From the cell containing the given text, extract its center point as [x, y] coordinate. 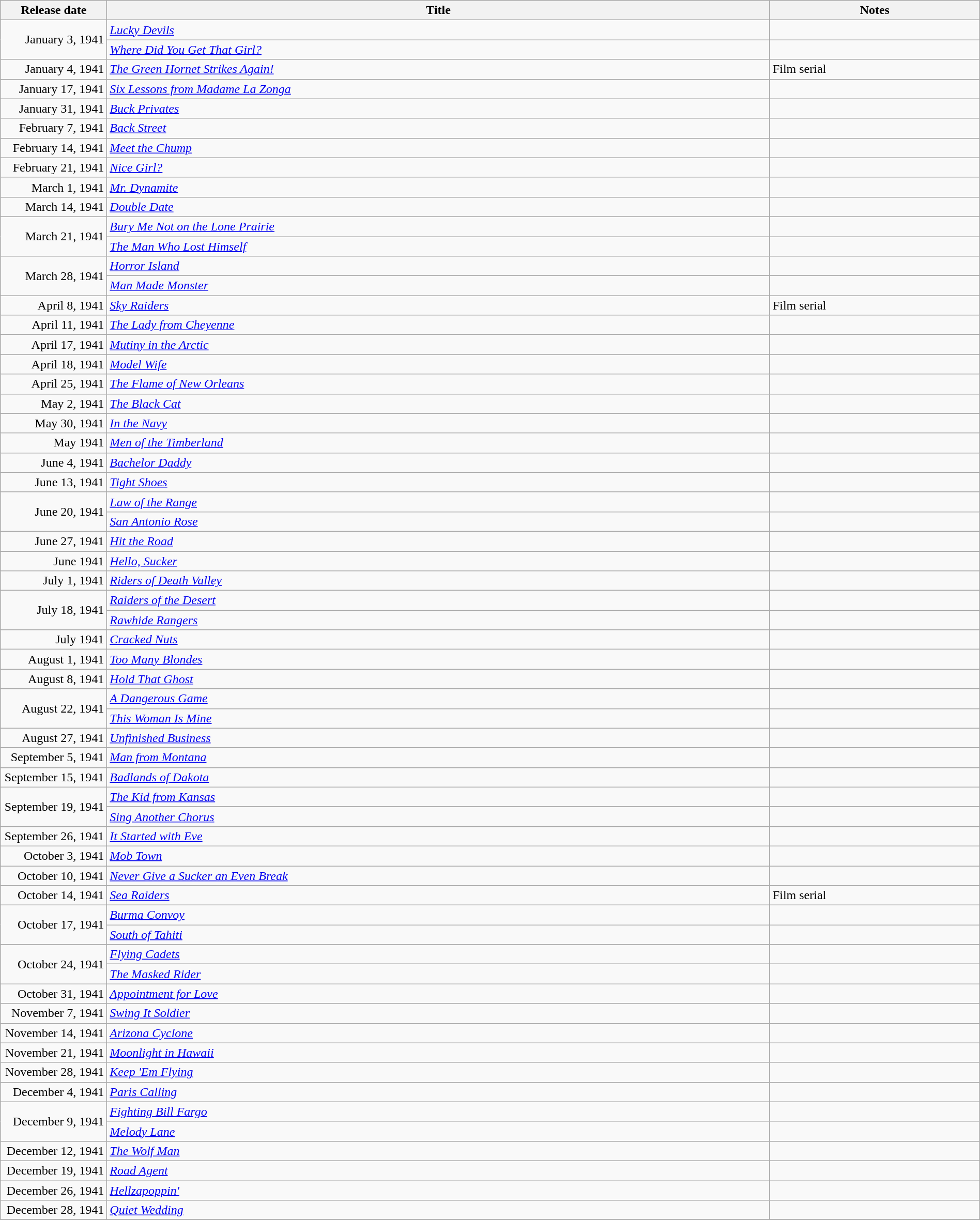
Bachelor Daddy [438, 462]
Too Many Blondes [438, 659]
Six Lessons from Madame La Zonga [438, 89]
This Woman Is Mine [438, 718]
Notes [875, 10]
Lucky Devils [438, 30]
July 1, 1941 [54, 581]
July 18, 1941 [54, 610]
January 3, 1941 [54, 40]
May 30, 1941 [54, 423]
The Green Hornet Strikes Again! [438, 69]
Unfinished Business [438, 738]
April 17, 1941 [54, 345]
Horror Island [438, 266]
October 31, 1941 [54, 994]
Back Street [438, 128]
April 18, 1941 [54, 364]
The Flame of New Orleans [438, 384]
Mr. Dynamite [438, 187]
Mutiny in the Arctic [438, 345]
September 15, 1941 [54, 777]
December 26, 1941 [54, 1190]
August 8, 1941 [54, 679]
Riders of Death Valley [438, 581]
Road Agent [438, 1170]
November 7, 1941 [54, 1013]
Moonlight in Hawaii [438, 1053]
The Lady from Cheyenne [438, 325]
Man Made Monster [438, 286]
September 19, 1941 [54, 807]
March 21, 1941 [54, 236]
May 2, 1941 [54, 404]
November 21, 1941 [54, 1053]
October 3, 1941 [54, 856]
March 1, 1941 [54, 187]
Appointment for Love [438, 994]
Nice Girl? [438, 167]
Double Date [438, 207]
December 12, 1941 [54, 1151]
A Dangerous Game [438, 699]
Paris Calling [438, 1092]
August 22, 1941 [54, 708]
Flying Cadets [438, 954]
Mob Town [438, 856]
Raiders of the Desert [438, 600]
September 26, 1941 [54, 836]
Meet the Chump [438, 148]
The Man Who Lost Himself [438, 246]
Hellzapoppin' [438, 1190]
Buck Privates [438, 109]
February 14, 1941 [54, 148]
April 8, 1941 [54, 305]
Badlands of Dakota [438, 777]
South of Tahiti [438, 935]
It Started with Eve [438, 836]
Man from Montana [438, 758]
Keep 'Em Flying [438, 1072]
August 27, 1941 [54, 738]
Sing Another Chorus [438, 816]
February 21, 1941 [54, 167]
January 17, 1941 [54, 89]
October 17, 1941 [54, 925]
August 1, 1941 [54, 659]
Hello, Sucker [438, 561]
Cracked Nuts [438, 640]
Never Give a Sucker an Even Break [438, 876]
Fighting Bill Fargo [438, 1111]
Men of the Timberland [438, 443]
Hold That Ghost [438, 679]
The Masked Rider [438, 974]
Sea Raiders [438, 895]
December 28, 1941 [54, 1210]
Rawhide Rangers [438, 620]
December 19, 1941 [54, 1170]
The Wolf Man [438, 1151]
Arizona Cyclone [438, 1033]
Hit the Road [438, 541]
Sky Raiders [438, 305]
October 24, 1941 [54, 964]
January 4, 1941 [54, 69]
Model Wife [438, 364]
Quiet Wedding [438, 1210]
The Kid from Kansas [438, 797]
April 25, 1941 [54, 384]
May 1941 [54, 443]
October 14, 1941 [54, 895]
San Antonio Rose [438, 521]
In the Navy [438, 423]
March 14, 1941 [54, 207]
January 31, 1941 [54, 109]
June 20, 1941 [54, 512]
October 10, 1941 [54, 876]
Burma Convoy [438, 915]
Swing It Soldier [438, 1013]
June 4, 1941 [54, 462]
April 11, 1941 [54, 325]
Title [438, 10]
June 13, 1941 [54, 482]
Law of the Range [438, 502]
June 27, 1941 [54, 541]
November 14, 1941 [54, 1033]
December 4, 1941 [54, 1092]
March 28, 1941 [54, 276]
Release date [54, 10]
Tight Shoes [438, 482]
July 1941 [54, 640]
Melody Lane [438, 1131]
February 7, 1941 [54, 128]
Where Did You Get That Girl? [438, 50]
Bury Me Not on the Lone Prairie [438, 226]
December 9, 1941 [54, 1121]
September 5, 1941 [54, 758]
June 1941 [54, 561]
November 28, 1941 [54, 1072]
The Black Cat [438, 404]
